Provide the (x, y) coordinate of the cell's center where the given text is located.  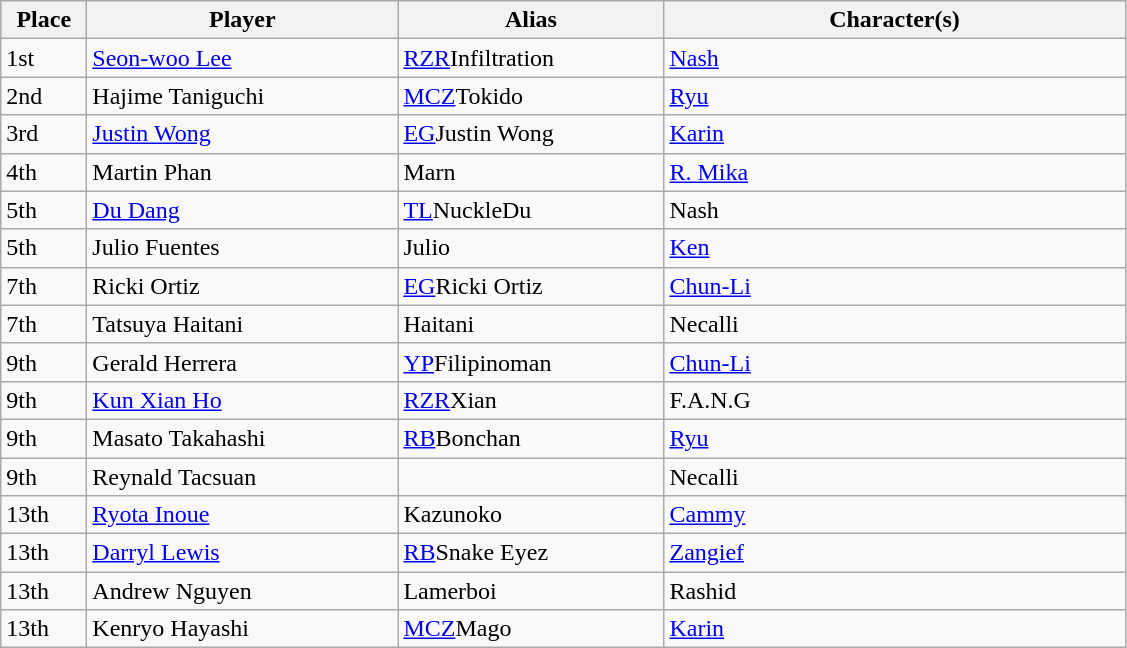
Martin Phan (242, 172)
1st (44, 58)
Place (44, 20)
TLNuckleDu (531, 210)
Julio Fuentes (242, 248)
EGRicki Ortiz (531, 286)
Gerald Herrera (242, 362)
Du Dang (242, 210)
Marn (531, 172)
Alias (531, 20)
Haitani (531, 324)
MCZTokido (531, 96)
Hajime Taniguchi (242, 96)
R. Mika (894, 172)
Tatsuya Haitani (242, 324)
4th (44, 172)
Kun Xian Ho (242, 400)
YPFilipinoman (531, 362)
F.A.N.G (894, 400)
Ricki Ortiz (242, 286)
Julio (531, 248)
2nd (44, 96)
RBBonchan (531, 438)
Andrew Nguyen (242, 591)
Darryl Lewis (242, 553)
Seon-woo Lee (242, 58)
EGJustin Wong (531, 134)
Zangief (894, 553)
Cammy (894, 515)
Lamerboi (531, 591)
Character(s) (894, 20)
Player (242, 20)
MCZMago (531, 629)
3rd (44, 134)
RZRInfiltration (531, 58)
Reynald Tacsuan (242, 477)
RZRXian (531, 400)
Kenryo Hayashi (242, 629)
Justin Wong (242, 134)
Ken (894, 248)
Kazunoko (531, 515)
Ryota Inoue (242, 515)
RBSnake Eyez (531, 553)
Masato Takahashi (242, 438)
Rashid (894, 591)
